Extract the [X, Y] coordinate from the center of the cell holding the provided text.  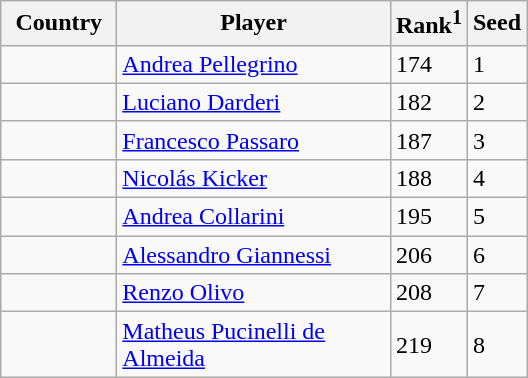
Andrea Collarini [254, 217]
182 [428, 102]
Alessandro Giannessi [254, 255]
1 [496, 64]
195 [428, 217]
5 [496, 217]
Luciano Darderi [254, 102]
174 [428, 64]
6 [496, 255]
Nicolás Kicker [254, 178]
219 [428, 344]
188 [428, 178]
Francesco Passaro [254, 140]
Rank1 [428, 24]
Matheus Pucinelli de Almeida [254, 344]
206 [428, 255]
Player [254, 24]
4 [496, 178]
Country [59, 24]
187 [428, 140]
Seed [496, 24]
7 [496, 293]
208 [428, 293]
2 [496, 102]
Renzo Olivo [254, 293]
8 [496, 344]
Andrea Pellegrino [254, 64]
3 [496, 140]
